Identify which cell holds the provided text, then report its [x, y] central coordinate. 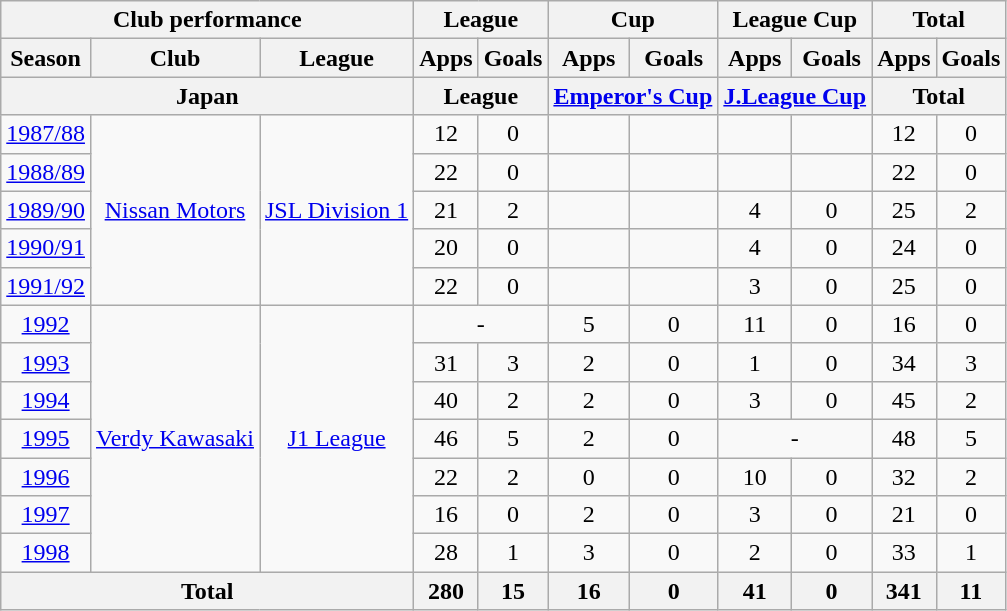
1990/91 [46, 248]
45 [904, 400]
Club [174, 58]
40 [446, 400]
1997 [46, 515]
33 [904, 553]
League Cup [795, 20]
Nissan Motors [174, 210]
1987/88 [46, 134]
28 [446, 553]
Cup [633, 20]
34 [904, 362]
341 [904, 591]
1998 [46, 553]
Emperor's Cup [633, 96]
41 [755, 591]
1995 [46, 438]
JSL Division 1 [337, 210]
1989/90 [46, 210]
20 [446, 248]
46 [446, 438]
1988/89 [46, 172]
1996 [46, 477]
Season [46, 58]
48 [904, 438]
10 [755, 477]
1994 [46, 400]
Club performance [208, 20]
1992 [46, 324]
32 [904, 477]
1993 [46, 362]
15 [513, 591]
31 [446, 362]
Verdy Kawasaki [174, 438]
J1 League [337, 438]
J.League Cup [795, 96]
1991/92 [46, 286]
Japan [208, 96]
24 [904, 248]
280 [446, 591]
